Pinpoint the cell where the given text exists, returning its (x, y) midpoint coordinate. 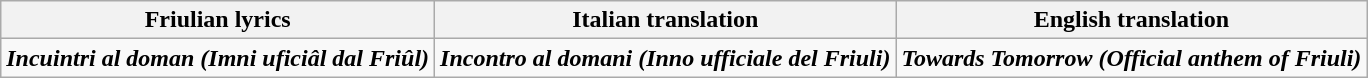
Friulian lyrics (218, 20)
Towards Tomorrow (Official anthem of Friuli) (1132, 58)
Incontro al domani (Inno ufficiale del Friuli) (666, 58)
Incuintri al doman (Imni uficiâl dal Friûl) (218, 58)
English translation (1132, 20)
Italian translation (666, 20)
